Extract the [x, y] coordinate from the center of the cell holding the provided text.  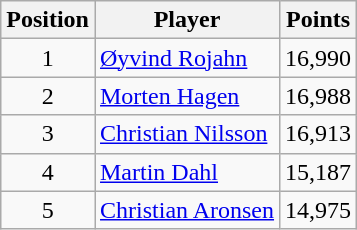
14,975 [318, 210]
15,187 [318, 172]
Øyvind Rojahn [186, 58]
16,913 [318, 134]
Martin Dahl [186, 172]
Morten Hagen [186, 96]
16,990 [318, 58]
Player [186, 20]
Christian Aronsen [186, 210]
2 [48, 96]
Position [48, 20]
Christian Nilsson [186, 134]
Points [318, 20]
3 [48, 134]
1 [48, 58]
5 [48, 210]
4 [48, 172]
16,988 [318, 96]
